Search for the cell housing the specified text and yield its [x, y] center coordinate. 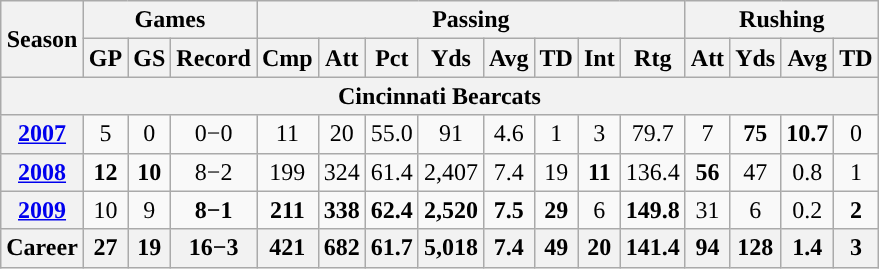
128 [756, 248]
Record [214, 58]
GS [150, 58]
0.2 [808, 210]
141.4 [652, 248]
5 [105, 134]
91 [450, 134]
79.7 [652, 134]
Cmp [287, 58]
7.5 [508, 210]
2008 [42, 172]
2009 [42, 210]
49 [556, 248]
GP [105, 58]
8−1 [214, 210]
9 [150, 210]
61.7 [392, 248]
8−2 [214, 172]
Cincinnati Bearcats [440, 96]
56 [707, 172]
2,520 [450, 210]
136.4 [652, 172]
Career [42, 248]
12 [105, 172]
29 [556, 210]
Int [599, 58]
2,407 [450, 172]
1.4 [808, 248]
199 [287, 172]
5,018 [450, 248]
324 [342, 172]
421 [287, 248]
682 [342, 248]
Rtg [652, 58]
Pct [392, 58]
62.4 [392, 210]
211 [287, 210]
4.6 [508, 134]
Rushing [782, 20]
31 [707, 210]
Passing [470, 20]
0−0 [214, 134]
338 [342, 210]
2 [856, 210]
10.7 [808, 134]
94 [707, 248]
16−3 [214, 248]
7 [707, 134]
61.4 [392, 172]
27 [105, 248]
47 [756, 172]
Season [42, 39]
2007 [42, 134]
0.8 [808, 172]
Games [170, 20]
149.8 [652, 210]
55.0 [392, 134]
75 [756, 134]
